Locate the cell with the specified text and output its [x, y] center coordinate. 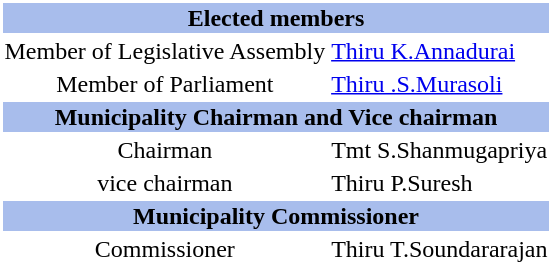
Chairman [165, 150]
Municipality Commissioner [276, 216]
Municipality Chairman and Vice chairman [276, 117]
Thiru .S.Murasoli [440, 84]
Tmt S.Shanmugapriya [440, 150]
Thiru P.Suresh [440, 183]
Commissioner [165, 249]
Thiru T.Soundararajan [440, 249]
vice chairman [165, 183]
Member of Legislative Assembly [165, 51]
Member of Parliament [165, 84]
Thiru K.Annadurai [440, 51]
Elected members [276, 18]
